From the cell containing the given text, extract its center point as (x, y) coordinate. 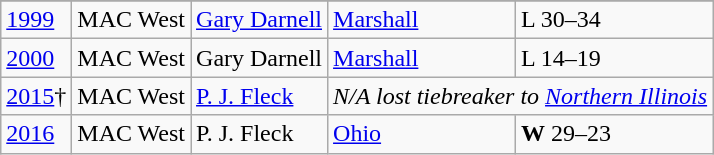
L 30–34 (614, 20)
N/A lost tiebreaker to Northern Illinois (520, 96)
2016 (36, 134)
2000 (36, 58)
W 29–23 (614, 134)
1999 (36, 20)
Ohio (422, 134)
2015† (36, 96)
L 14–19 (614, 58)
